Pinpoint the cell where the given text exists, returning its (X, Y) midpoint coordinate. 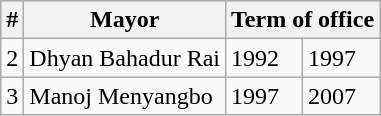
2007 (342, 96)
3 (12, 96)
Manoj Menyangbo (125, 96)
Mayor (125, 20)
Dhyan Bahadur Rai (125, 58)
Term of office (302, 20)
2 (12, 58)
# (12, 20)
1992 (264, 58)
